Find where the given text appears and provide that cell's center as [x, y] coordinate. 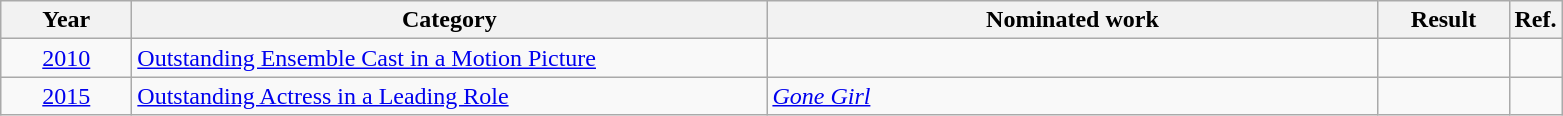
Outstanding Actress in a Leading Role [450, 96]
Nominated work [1072, 20]
Year [66, 20]
2015 [66, 96]
Category [450, 20]
Ref. [1536, 20]
2010 [66, 58]
Gone Girl [1072, 96]
Outstanding Ensemble Cast in a Motion Picture [450, 58]
Result [1444, 20]
